Return the [X, Y] coordinate for the center point of the cell that contains the specified text.  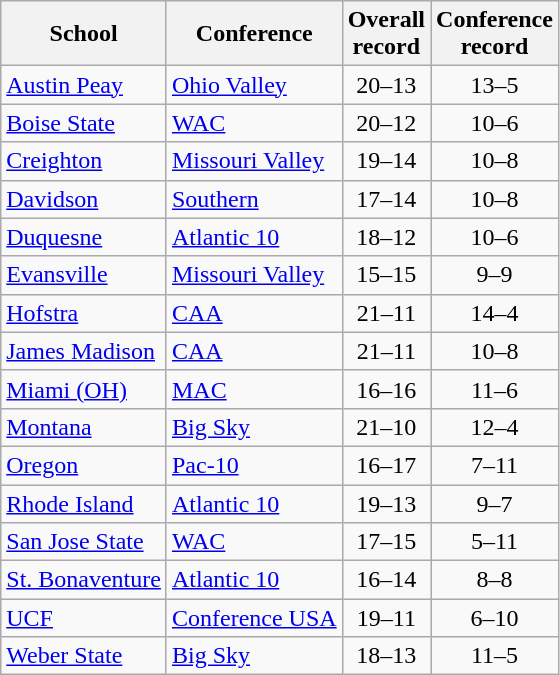
16–16 [386, 389]
15–15 [386, 275]
6–10 [495, 618]
18–13 [386, 656]
James Madison [84, 351]
Conference [254, 34]
18–12 [386, 237]
Creighton [84, 161]
School [84, 34]
9–9 [495, 275]
17–15 [386, 542]
Hofstra [84, 313]
8–8 [495, 580]
MAC [254, 389]
11–5 [495, 656]
16–14 [386, 580]
20–12 [386, 123]
20–13 [386, 85]
UCF [84, 618]
19–11 [386, 618]
San Jose State [84, 542]
Conferencerecord [495, 34]
19–13 [386, 503]
5–11 [495, 542]
Oregon [84, 465]
Conference USA [254, 618]
Miami (OH) [84, 389]
17–14 [386, 199]
Rhode Island [84, 503]
Southern [254, 199]
Montana [84, 427]
Pac-10 [254, 465]
11–6 [495, 389]
21–10 [386, 427]
Evansville [84, 275]
Duquesne [84, 237]
16–17 [386, 465]
19–14 [386, 161]
12–4 [495, 427]
Austin Peay [84, 85]
Ohio Valley [254, 85]
Weber State [84, 656]
Davidson [84, 199]
Boise State [84, 123]
Overallrecord [386, 34]
St. Bonaventure [84, 580]
13–5 [495, 85]
14–4 [495, 313]
9–7 [495, 503]
7–11 [495, 465]
